Return the [X, Y] coordinate for the center point of the cell that contains the specified text.  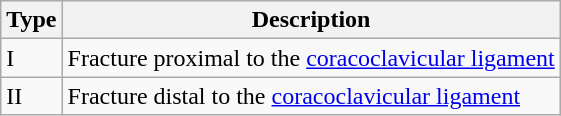
Fracture distal to the coracoclavicular ligament [311, 96]
I [32, 58]
Type [32, 20]
II [32, 96]
Fracture proximal to the coracoclavicular ligament [311, 58]
Description [311, 20]
